Search for the cell housing the specified text and yield its (X, Y) center coordinate. 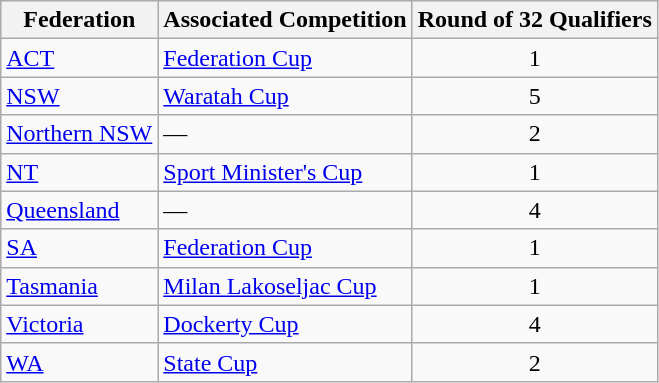
State Cup (285, 362)
Northern NSW (80, 134)
Dockerty Cup (285, 324)
Associated Competition (285, 20)
Milan Lakoseljac Cup (285, 286)
SA (80, 248)
Round of 32 Qualifiers (534, 20)
WA (80, 362)
Waratah Cup (285, 96)
Victoria (80, 324)
NSW (80, 96)
Queensland (80, 210)
ACT (80, 58)
Tasmania (80, 286)
Federation (80, 20)
NT (80, 172)
5 (534, 96)
Sport Minister's Cup (285, 172)
